Output the [X, Y] coordinate of the center of the cell containing the given text.  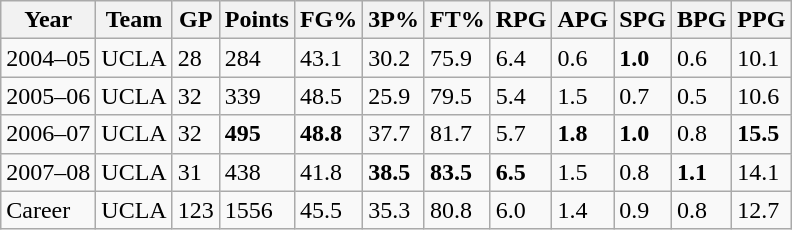
6.4 [521, 58]
14.1 [762, 172]
2007–08 [48, 172]
RPG [521, 20]
SPG [643, 20]
10.6 [762, 96]
41.8 [328, 172]
1.1 [701, 172]
79.5 [457, 96]
Year [48, 20]
Career [48, 210]
30.2 [394, 58]
6.0 [521, 210]
10.1 [762, 58]
284 [256, 58]
438 [256, 172]
25.9 [394, 96]
GP [196, 20]
0.5 [701, 96]
31 [196, 172]
5.4 [521, 96]
1.8 [583, 134]
48.5 [328, 96]
FG% [328, 20]
BPG [701, 20]
12.7 [762, 210]
3P% [394, 20]
83.5 [457, 172]
123 [196, 210]
81.7 [457, 134]
PPG [762, 20]
339 [256, 96]
45.5 [328, 210]
Points [256, 20]
15.5 [762, 134]
0.9 [643, 210]
0.7 [643, 96]
37.7 [394, 134]
495 [256, 134]
43.1 [328, 58]
38.5 [394, 172]
2004–05 [48, 58]
48.8 [328, 134]
5.7 [521, 134]
75.9 [457, 58]
FT% [457, 20]
80.8 [457, 210]
Team [134, 20]
2006–07 [48, 134]
2005–06 [48, 96]
6.5 [521, 172]
1.4 [583, 210]
1556 [256, 210]
35.3 [394, 210]
28 [196, 58]
APG [583, 20]
